Locate the cell with the specified text and output its (X, Y) center coordinate. 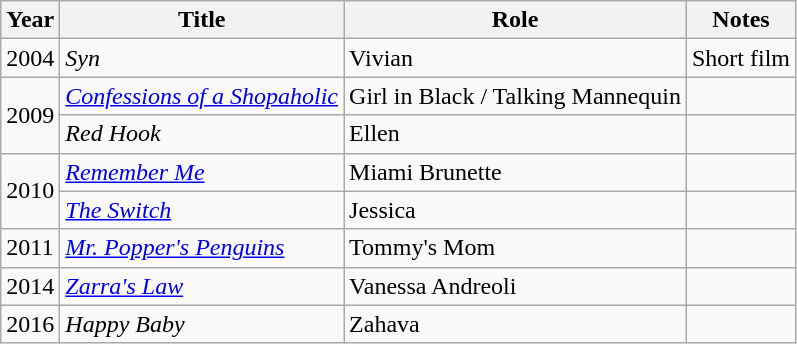
Happy Baby (202, 324)
2010 (30, 191)
Remember Me (202, 172)
Vivian (516, 58)
Zahava (516, 324)
2011 (30, 248)
2014 (30, 286)
Zarra's Law (202, 286)
Red Hook (202, 134)
Role (516, 20)
Confessions of a Shopaholic (202, 96)
2009 (30, 115)
2016 (30, 324)
Miami Brunette (516, 172)
Girl in Black / Talking Mannequin (516, 96)
Tommy's Mom (516, 248)
Vanessa Andreoli (516, 286)
Year (30, 20)
Mr. Popper's Penguins (202, 248)
Ellen (516, 134)
Title (202, 20)
Short film (740, 58)
The Switch (202, 210)
Syn (202, 58)
Jessica (516, 210)
Notes (740, 20)
2004 (30, 58)
